Find where the given text appears and provide that cell's center as (x, y) coordinate. 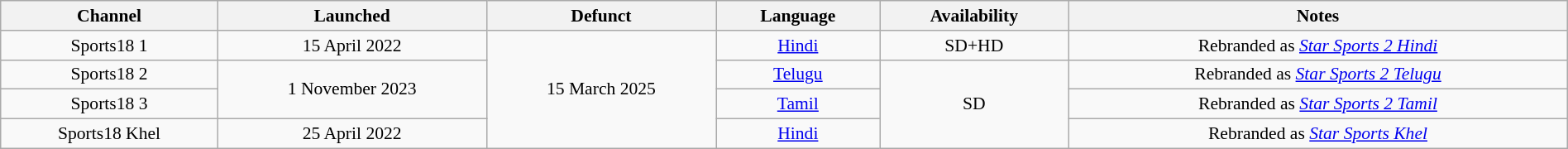
SD+HD (974, 46)
Telugu (798, 74)
25 April 2022 (352, 134)
Defunct (601, 16)
Sports18 3 (109, 104)
Rebranded as Star Sports 2 Tamil (1318, 104)
Sports18 1 (109, 46)
Launched (352, 16)
Tamil (798, 104)
Sports18 Khel (109, 134)
Rebranded as Star Sports 2 Hindi (1318, 46)
Sports18 2 (109, 74)
SD (974, 104)
15 March 2025 (601, 89)
Rebranded as Star Sports 2 Telugu (1318, 74)
Notes (1318, 16)
Language (798, 16)
Availability (974, 16)
Channel (109, 16)
1 November 2023 (352, 89)
15 April 2022 (352, 46)
Rebranded as Star Sports Khel (1318, 134)
